Detect which cell encompasses the target text, then output its [X, Y] center coordinate. 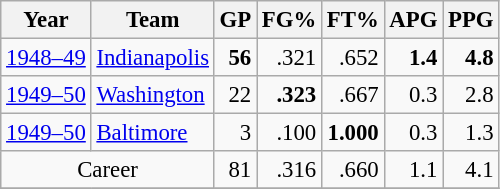
4.1 [471, 170]
1.3 [471, 133]
Team [152, 20]
56 [235, 58]
.321 [290, 58]
.652 [354, 58]
3 [235, 133]
Indianapolis [152, 58]
.667 [354, 95]
22 [235, 95]
GP [235, 20]
PPG [471, 20]
Career [108, 170]
.100 [290, 133]
Washington [152, 95]
FG% [290, 20]
2.8 [471, 95]
Baltimore [152, 133]
.660 [354, 170]
81 [235, 170]
1.000 [354, 133]
APG [414, 20]
1.1 [414, 170]
FT% [354, 20]
.316 [290, 170]
4.8 [471, 58]
1.4 [414, 58]
1948–49 [46, 58]
.323 [290, 95]
Year [46, 20]
